Scan for the cell matching the given text and deliver its (x, y) coordinate at center. 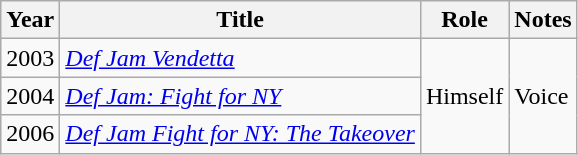
Def Jam Fight for NY: The Takeover (240, 134)
Role (464, 20)
Def Jam: Fight for NY (240, 96)
Notes (543, 20)
Title (240, 20)
2003 (30, 58)
Himself (464, 96)
2004 (30, 96)
Def Jam Vendetta (240, 58)
Year (30, 20)
2006 (30, 134)
Voice (543, 96)
